Provide the (X, Y) coordinate of the cell's center where the given text is located.  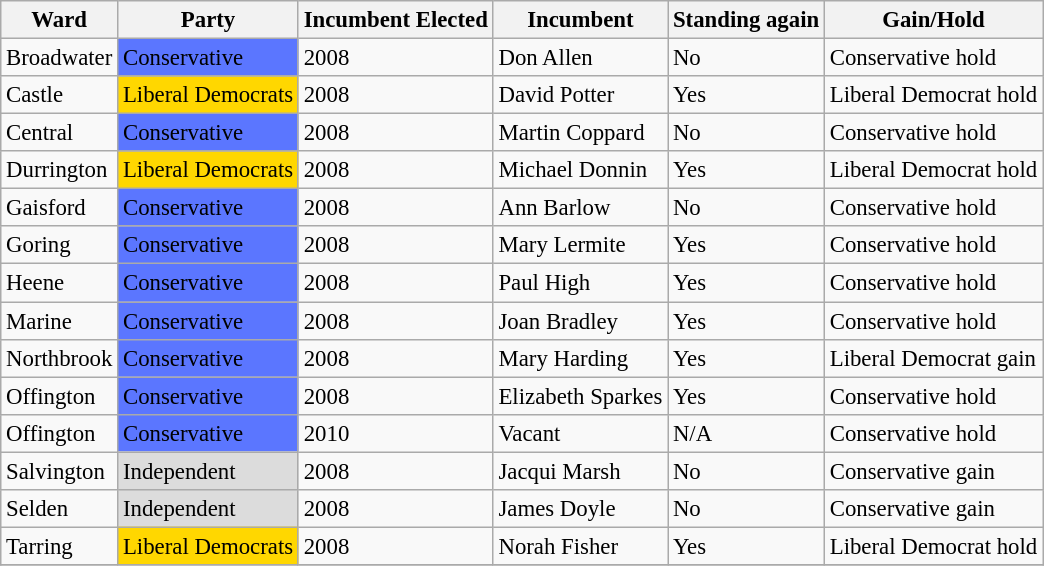
Martin Coppard (580, 133)
Elizabeth Sparkes (580, 396)
Marine (60, 321)
Tarring (60, 546)
Northbrook (60, 358)
Liberal Democrat gain (933, 358)
Mary Lermite (580, 245)
Heene (60, 283)
Incumbent (580, 20)
Salvington (60, 471)
N/A (746, 433)
Paul High (580, 283)
Ward (60, 20)
Gaisford (60, 208)
David Potter (580, 95)
Mary Harding (580, 358)
Ann Barlow (580, 208)
Incumbent Elected (396, 20)
Don Allen (580, 58)
2010 (396, 433)
Selden (60, 509)
Norah Fisher (580, 546)
Broadwater (60, 58)
Jacqui Marsh (580, 471)
Party (208, 20)
Michael Donnin (580, 170)
Standing again (746, 20)
Goring (60, 245)
Vacant (580, 433)
Gain/Hold (933, 20)
Central (60, 133)
James Doyle (580, 509)
Joan Bradley (580, 321)
Castle (60, 95)
Durrington (60, 170)
